Identify which cell holds the provided text, then report its (X, Y) central coordinate. 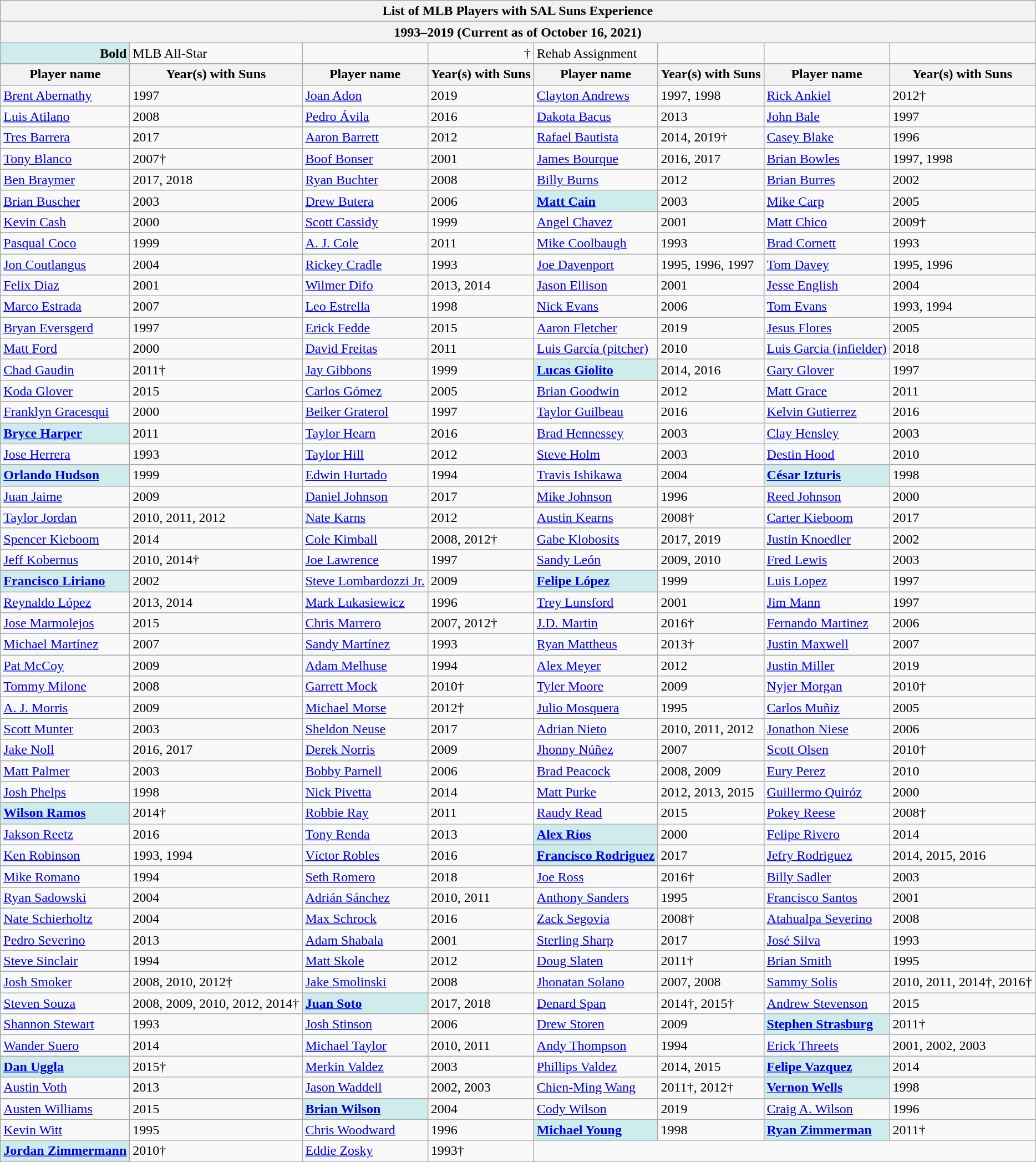
Matt Purke (596, 792)
Rick Ankiel (826, 95)
2014, 2019† (711, 138)
2010, 2011, 2014†, 2016† (962, 982)
Michael Taylor (365, 1046)
Carlos Gómez (365, 391)
Michael Martínez (65, 645)
Sheldon Neuse (365, 729)
Brian Burres (826, 180)
Steve Holm (596, 454)
Ryan Zimmerman (826, 1130)
Ben Braymer (65, 180)
Beiker Graterol (365, 412)
2014†, 2015† (711, 1003)
Tom Davey (826, 265)
Matt Cain (596, 201)
A. J. Morris (65, 708)
Stephen Strasburg (826, 1024)
Eddie Zosky (365, 1151)
Andrew Stevenson (826, 1003)
Boof Bonser (365, 159)
Joe Davenport (596, 265)
José Silva (826, 940)
Erick Fedde (365, 328)
Chris Marrero (365, 623)
Spencer Kieboom (65, 539)
Pedro Severino (65, 940)
Adam Shabala (365, 940)
Chris Woodward (365, 1130)
Matt Ford (65, 349)
Erick Threets (826, 1046)
2001, 2002, 2003 (962, 1046)
Dan Uggla (65, 1067)
Billy Burns (596, 180)
James Bourque (596, 159)
Bryce Harper (65, 433)
Josh Phelps (65, 792)
2009† (962, 222)
Eury Perez (826, 771)
Bobby Parnell (365, 771)
2014, 2015, 2016 (962, 855)
Brian Goodwin (596, 391)
Steve Sinclair (65, 961)
Joan Adon (365, 95)
Carlos Muñiz (826, 708)
Travis Ishikawa (596, 475)
Ryan Mattheus (596, 645)
Taylor Jordan (65, 517)
Raudy Read (596, 813)
2007, 2012† (480, 623)
Anthony Sanders (596, 897)
Brent Abernathy (65, 95)
Juan Jaime (65, 496)
Brad Hennessey (596, 433)
Josh Smoker (65, 982)
David Freitas (365, 349)
Edwin Hurtado (365, 475)
Justin Miller (826, 666)
Tony Blanco (65, 159)
Luis Atilano (65, 116)
Nate Karns (365, 517)
2013† (711, 645)
Michael Young (596, 1130)
Phillips Valdez (596, 1067)
Jakson Reetz (65, 834)
Tom Evans (826, 307)
2014, 2016 (711, 370)
Mike Johnson (596, 496)
Josh Stinson (365, 1024)
Fred Lewis (826, 560)
Clayton Andrews (596, 95)
Luis Garcia (infielder) (826, 349)
Cody Wilson (596, 1109)
Reynaldo López (65, 602)
Wander Suero (65, 1046)
Francisco Liriano (65, 581)
2008, 2009 (711, 771)
Rafael Bautista (596, 138)
Scott Cassidy (365, 222)
Felipe López (596, 581)
2007, 2008 (711, 982)
2002, 2003 (480, 1088)
Reed Johnson (826, 496)
Brian Bowles (826, 159)
Taylor Hill (365, 454)
Brad Peacock (596, 771)
Jhonatan Solano (596, 982)
Pokey Reese (826, 813)
Drew Butera (365, 201)
Drew Storen (596, 1024)
Scott Olsen (826, 750)
Felipe Rivero (826, 834)
A. J. Cole (365, 243)
Orlando Hudson (65, 475)
Shannon Stewart (65, 1024)
Sandy León (596, 560)
2014, 2015 (711, 1067)
MLB All-Star (216, 53)
Scott Munter (65, 729)
Jesus Flores (826, 328)
Billy Sadler (826, 876)
Robbie Ray (365, 813)
Brian Buscher (65, 201)
Franklyn Gracesqui (65, 412)
Jefry Rodriguez (826, 855)
Daniel Johnson (365, 496)
Mike Carp (826, 201)
Cole Kimball (365, 539)
John Bale (826, 116)
Austin Kearns (596, 517)
Gabe Klobosits (596, 539)
Alex Meyer (596, 666)
Aaron Barrett (365, 138)
Bryan Eversgerd (65, 328)
Jose Herrera (65, 454)
Mark Lukasiewicz (365, 602)
2007† (216, 159)
Jason Ellison (596, 286)
Steve Lombardozzi Jr. (365, 581)
Tommy Milone (65, 687)
Dakota Bacus (596, 116)
Matt Chico (826, 222)
Mike Romano (65, 876)
Vernon Wells (826, 1088)
Nick Evans (596, 307)
1995, 1996 (962, 265)
2009, 2010 (711, 560)
Sandy Martínez (365, 645)
Steven Souza (65, 1003)
Brian Smith (826, 961)
Kelvin Gutierrez (826, 412)
Adrian Nieto (596, 729)
Adrián Sánchez (365, 897)
Angel Chavez (596, 222)
Jose Marmolejos (65, 623)
Nick Pivetta (365, 792)
Joe Ross (596, 876)
Jake Smolinski (365, 982)
Jason Waddell (365, 1088)
Sammy Solis (826, 982)
Brian Wilson (365, 1109)
César Izturis (826, 475)
List of MLB Players with SAL Suns Experience (518, 11)
Wilson Ramos (65, 813)
Koda Glover (65, 391)
Jhonny Núñez (596, 750)
Francisco Santos (826, 897)
Brad Cornett (826, 243)
Ryan Buchter (365, 180)
Trey Lunsford (596, 602)
Ryan Sadowski (65, 897)
Joe Lawrence (365, 560)
1995, 1996, 1997 (711, 265)
Ken Robinson (65, 855)
2008, 2010, 2012† (216, 982)
Jim Mann (826, 602)
Max Schrock (365, 919)
Rickey Cradle (365, 265)
Kevin Witt (65, 1130)
Marco Estrada (65, 307)
Seth Romero (365, 876)
Tony Renda (365, 834)
Matt Skole (365, 961)
Doug Slaten (596, 961)
Destin Hood (826, 454)
Jesse English (826, 286)
Fernando Martinez (826, 623)
Austen Williams (65, 1109)
Pasqual Coco (65, 243)
2015† (216, 1067)
Jay Gibbons (365, 370)
Tyler Moore (596, 687)
Alex Ríos (596, 834)
Pat McCoy (65, 666)
Craig A. Wilson (826, 1109)
Clay Hensley (826, 433)
Jon Coutlangus (65, 265)
Julio Mosquera (596, 708)
2011†, 2012† (711, 1088)
Merkin Valdez (365, 1067)
Taylor Hearn (365, 433)
Andy Thompson (596, 1046)
Nate Schierholtz (65, 919)
Lucas Giolito (596, 370)
2010, 2014† (216, 560)
Guillermo Quiróz (826, 792)
Felix Diaz (65, 286)
Atahualpa Severino (826, 919)
Mike Coolbaugh (596, 243)
Justin Maxwell (826, 645)
Luis Lopez (826, 581)
Denard Span (596, 1003)
Taylor Guilbeau (596, 412)
Sterling Sharp (596, 940)
Chien-Ming Wang (596, 1088)
Jake Noll (65, 750)
Justin Knoedler (826, 539)
Carter Kieboom (826, 517)
Matt Palmer (65, 771)
Derek Norris (365, 750)
Austin Voth (65, 1088)
2008, 2012† (480, 539)
Felipe Vazquez (826, 1067)
Nyjer Morgan (826, 687)
Rehab Assignment (596, 53)
Leo Estrella (365, 307)
Wilmer Difo (365, 286)
Juan Soto (365, 1003)
Chad Gaudin (65, 370)
1993† (480, 1151)
Bold (65, 53)
2012, 2013, 2015 (711, 792)
Zack Segovia (596, 919)
2008, 2009, 2010, 2012, 2014† (216, 1003)
Jonathon Niese (826, 729)
Víctor Robles (365, 855)
Aaron Fletcher (596, 328)
Gary Glover (826, 370)
Jordan Zimmermann (65, 1151)
Michael Morse (365, 708)
1993–2019 (Current as of October 16, 2021) (518, 32)
Adam Melhuse (365, 666)
J.D. Martin (596, 623)
Pedro Ávila (365, 116)
Kevin Cash (65, 222)
† (480, 53)
Matt Grace (826, 391)
Tres Barrera (65, 138)
Francisco Rodriguez (596, 855)
Garrett Mock (365, 687)
2014† (216, 813)
2017, 2019 (711, 539)
Casey Blake (826, 138)
Luis García (pitcher) (596, 349)
Jeff Kobernus (65, 560)
